Identify which cell holds the provided text, then report its (X, Y) central coordinate. 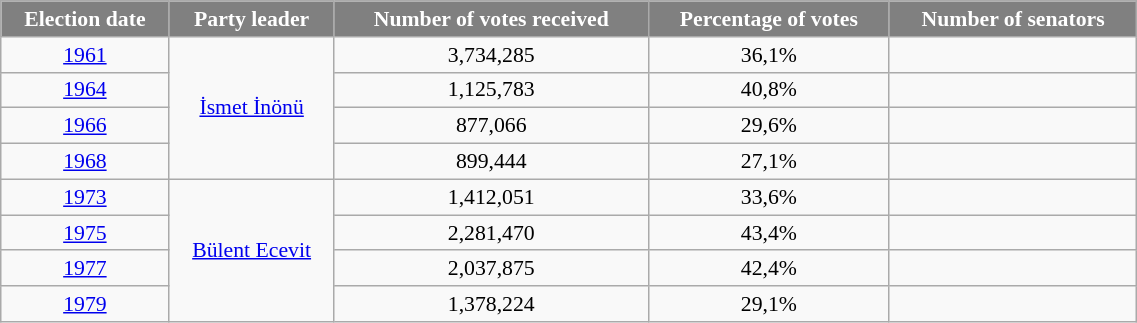
1,378,224 (491, 305)
29,6% (768, 126)
1968 (85, 162)
1979 (85, 305)
2,281,470 (491, 233)
1966 (85, 126)
1973 (85, 198)
2,037,875 (491, 269)
Percentage of votes (768, 19)
Number of senators (1012, 19)
877,066 (491, 126)
Number of votes received (491, 19)
43,4% (768, 233)
1,125,783 (491, 91)
29,1% (768, 305)
1977 (85, 269)
27,1% (768, 162)
Party leader (252, 19)
1,412,051 (491, 198)
Election date (85, 19)
1975 (85, 233)
İsmet İnönü (252, 108)
40,8% (768, 91)
33,6% (768, 198)
1961 (85, 55)
899,444 (491, 162)
Bülent Ecevit (252, 252)
42,4% (768, 269)
3,734,285 (491, 55)
1964 (85, 91)
36,1% (768, 55)
